Identify which cell holds the provided text, then report its (X, Y) central coordinate. 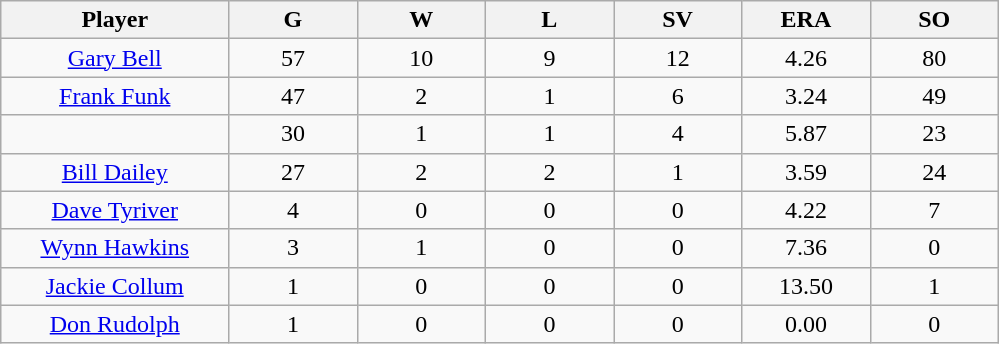
30 (293, 134)
Wynn Hawkins (115, 248)
7 (934, 210)
13.50 (806, 286)
4.26 (806, 58)
3.59 (806, 172)
L (549, 20)
Gary Bell (115, 58)
Player (115, 20)
ERA (806, 20)
57 (293, 58)
47 (293, 96)
0.00 (806, 324)
G (293, 20)
4.22 (806, 210)
23 (934, 134)
12 (678, 58)
49 (934, 96)
SV (678, 20)
5.87 (806, 134)
Bill Dailey (115, 172)
9 (549, 58)
Dave Tyriver (115, 210)
3 (293, 248)
7.36 (806, 248)
Don Rudolph (115, 324)
Frank Funk (115, 96)
W (421, 20)
24 (934, 172)
6 (678, 96)
Jackie Collum (115, 286)
27 (293, 172)
80 (934, 58)
3.24 (806, 96)
10 (421, 58)
SO (934, 20)
